Extract the (x, y) coordinate from the center of the cell holding the provided text.  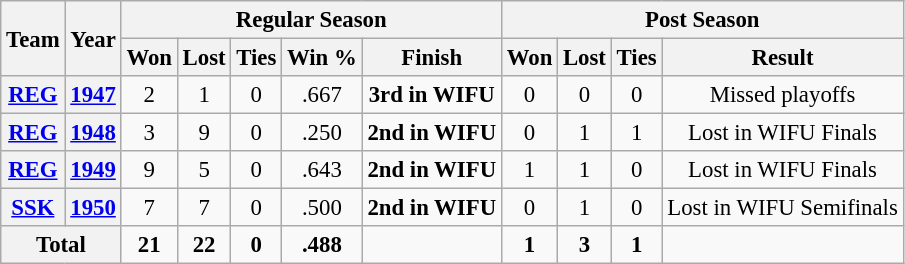
22 (204, 245)
1948 (93, 133)
Win % (322, 58)
Regular Season (311, 20)
Lost in WIFU Semifinals (782, 208)
.488 (322, 245)
2 (149, 95)
.667 (322, 95)
.250 (322, 133)
Total (61, 245)
.643 (322, 170)
5 (204, 170)
Finish (432, 58)
Year (93, 38)
.500 (322, 208)
Post Season (702, 20)
Team (33, 38)
21 (149, 245)
SSK (33, 208)
Missed playoffs (782, 95)
3rd in WIFU (432, 95)
1950 (93, 208)
1947 (93, 95)
1949 (93, 170)
Result (782, 58)
